Provide the [x, y] coordinate of the cell's center where the given text is located.  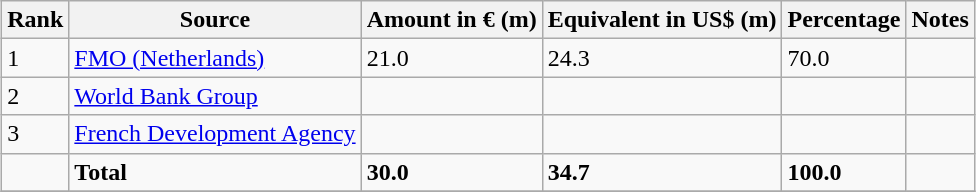
21.0 [452, 58]
30.0 [452, 172]
24.3 [662, 58]
FMO (Netherlands) [215, 58]
70.0 [844, 58]
Rank [36, 20]
Source [215, 20]
3 [36, 134]
Total [215, 172]
Percentage [844, 20]
Notes [940, 20]
World Bank Group [215, 96]
1 [36, 58]
Amount in € (m) [452, 20]
2 [36, 96]
Equivalent in US$ (m) [662, 20]
100.0 [844, 172]
34.7 [662, 172]
French Development Agency [215, 134]
